Locate the cell with the specified text and output its (x, y) center coordinate. 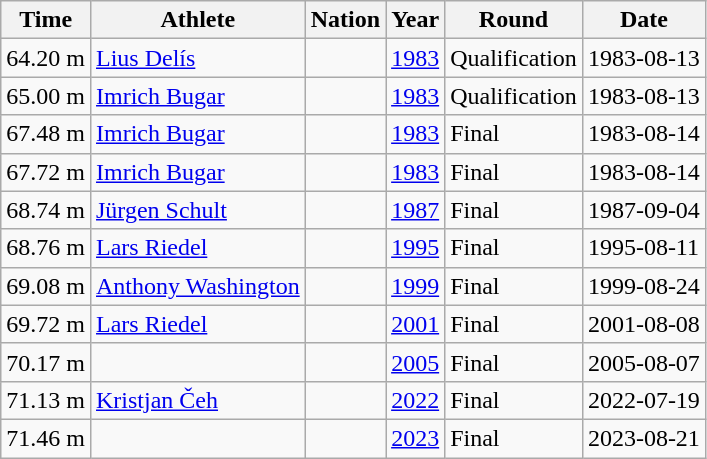
2005 (416, 362)
2001 (416, 324)
Jürgen Schult (198, 210)
Time (46, 20)
2022 (416, 400)
1995-08-11 (644, 248)
Anthony Washington (198, 286)
Lius Delís (198, 58)
1999-08-24 (644, 286)
2005-08-07 (644, 362)
71.46 m (46, 438)
1999 (416, 286)
69.08 m (46, 286)
2022-07-19 (644, 400)
64.20 m (46, 58)
68.74 m (46, 210)
1987 (416, 210)
Date (644, 20)
2001-08-08 (644, 324)
2023-08-21 (644, 438)
Year (416, 20)
69.72 m (46, 324)
70.17 m (46, 362)
65.00 m (46, 96)
67.72 m (46, 172)
Athlete (198, 20)
Kristjan Čeh (198, 400)
Nation (345, 20)
68.76 m (46, 248)
71.13 m (46, 400)
1987-09-04 (644, 210)
Round (514, 20)
67.48 m (46, 134)
2023 (416, 438)
1995 (416, 248)
